Determine the (x, y) coordinate at the center of the cell enclosing the given text.  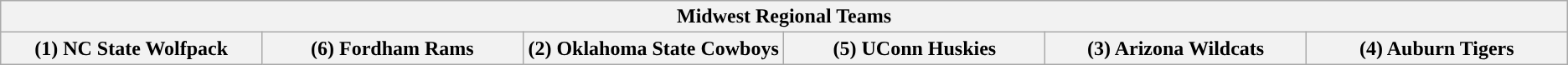
(5) UConn Huskies (915, 48)
Midwest Regional Teams (784, 17)
(6) Fordham Rams (392, 48)
(3) Arizona Wildcats (1176, 48)
(4) Auburn Tigers (1436, 48)
(2) Oklahoma State Cowboys (653, 48)
(1) NC State Wolfpack (132, 48)
